Search for the cell housing the specified text and yield its (x, y) center coordinate. 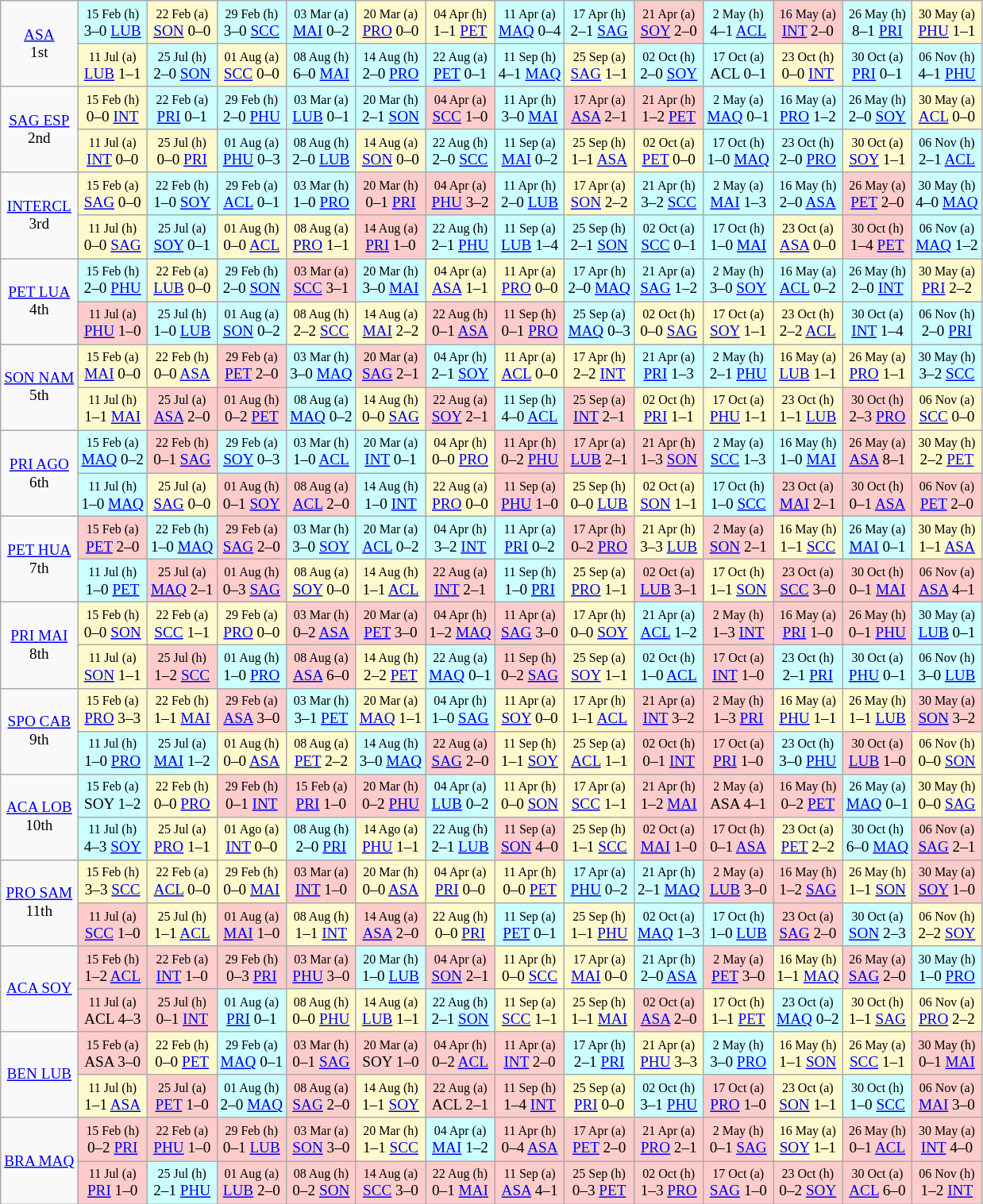
11 Apr (h) 0–0 PET (530, 881)
03 Mar (h) 0–1 SAG (322, 1053)
SAG ESP 2nd (40, 129)
25 Sep (a)ACL 1–1 (599, 752)
29 Feb (h) 0–3 PRI (252, 967)
21 Apr (h) 2–1 MAQ (669, 881)
02 Oct (a)LUB 3–1 (669, 580)
SON NAM 5th (40, 387)
11 Sep (a)LUB 1–4 (530, 237)
22 Feb (h) 1–1 MAI (182, 710)
30 May (h) 1–1 ASA (947, 537)
30 Oct (a)SON 2–3 (877, 925)
PRO SAM 11th (40, 902)
06 Nov (h) 3–0 LUB (947, 667)
30 Oct (a)LUB 1–0 (877, 752)
22 Feb (h) 0–0 ASA (182, 366)
29 Feb (a)MAQ 0–1 (252, 1053)
25 Sep (a)PRO 1–1 (599, 580)
11 Sep (h) 4–0 ACL (530, 409)
02 Oct (a)SCC 0–1 (669, 237)
15 Feb (a)MAQ 0–2 (113, 452)
11 Jul (a)SCC 1–0 (113, 925)
15 Feb (a)PRI 1–0 (322, 795)
20 Mar (a)ACL 0–2 (391, 537)
16 May (h) 1–2 SAG (808, 881)
04 Apr (h) 0–2 ACL (461, 1053)
11 Sep (a)SCC 1–1 (530, 1010)
06 Nov (a)PET 2–0 (947, 494)
17 Apr (a)PHU 0–2 (599, 881)
23 Oct (a)MAQ 0–2 (808, 1010)
17 Apr (a)LUB 2–1 (599, 452)
04 Apr (a)MAI 1–2 (461, 1139)
30 May (a)SON 3–2 (947, 710)
30 Oct (a)PRI 0–1 (877, 65)
11 Apr (a)SOY 0–0 (530, 710)
22 Feb (h) 1–0 SOY (182, 194)
21 Apr (h) 2–0 ASA (669, 967)
14 Aug (h) 0–0 SAG (391, 409)
30 May (a)PHU 1–1 (947, 22)
25 Jul (h) 0–0 PRI (182, 151)
08 Aug (h) 2–2 SCC (322, 323)
29 Feb (h) 2–0 SON (252, 279)
21 Apr (h) 3–2 SCC (669, 194)
30 Oct (h) 1–0 SCC (877, 1096)
15 Feb (a)SAG 0–0 (113, 194)
2 May (a)MAI 1–3 (738, 194)
22 Aug (a)SOY 2–1 (461, 409)
21 Apr (a)PHU 3–3 (669, 1053)
23 Oct (h) 1–1 LUB (808, 409)
22 Feb (a)PHU 1–0 (182, 1139)
29 Feb (h) 0–1 LUB (252, 1139)
02 Oct (h) 1–3 PRO (669, 1182)
26 May (a)SAG 2–0 (877, 967)
PRI AGO 6th (40, 473)
02 Oct (h) 0–0 SAG (669, 323)
16 May (a)LUB 1–1 (808, 366)
16 May (a)INT 2–0 (808, 22)
26 May (a)ASA 8–1 (877, 452)
08 Aug (h) 2–0 LUB (322, 151)
22 Aug (a)MAQ 0–1 (461, 667)
21 Apr (h) 1–3 SON (669, 452)
22 Aug (a)SAG 2–0 (461, 752)
02 Oct (h)PRI 1–1 (669, 409)
23 Oct (a)MAI 2–1 (808, 494)
21 Apr (a)PRO 2–1 (669, 1139)
08 Aug (a)MAQ 0–2 (322, 409)
22 Aug (h) 2–1 SON (461, 1010)
17 Oct (h) 1–0 MAQ (738, 151)
08 Aug (a)ASA 6–0 (322, 667)
06 Nov (a)SAG 2–1 (947, 838)
25 Jul (a)MAI 1–2 (182, 752)
30 Oct (a)SOY 1–1 (877, 151)
26 May (h) 1–1 SON (877, 881)
29 Feb (a)PET 2–0 (252, 366)
26 May (a)PET 2–0 (877, 194)
21 Apr (h)1–2 MAI (669, 795)
23 Oct (h) 2–0 PRO (808, 151)
11 Apr (h) 0–2 PHU (530, 452)
2 May (h) 3–0 PRO (738, 1053)
23 Oct (a)ASA 0–0 (808, 237)
16 May (h)0–2 PET (808, 795)
11 Sep (a)PET 0–1 (530, 925)
22 Feb (a)SON 0–0 (182, 22)
01 Aug (h) 1–0 PRO (252, 667)
16 May (h) 1–1 SON (808, 1053)
30 May (h) 1–0 PRO (947, 967)
16 May (a)PRI 1–0 (808, 624)
02 Oct (a)SON 1–1 (669, 494)
22 Aug (h) 0–1 ASA (461, 323)
15 Feb (h) 0–0 INT (113, 108)
30 Oct (h) 1–1 SAG (877, 1010)
22 Feb (h) 0–1 SAG (182, 452)
20 Mar (a)PRO 0–0 (391, 22)
26 May (h) 8–1 PRI (877, 22)
16 May (a)PHU 1–1 (808, 710)
15 Feb (h) 3–3 SCC (113, 881)
14 Ago (a)PHU 1–1 (391, 838)
01 Ago (a)INT 0–0 (252, 838)
21 Apr (a)SAG 1–2 (669, 279)
17 Oct (a)INT 1–0 (738, 667)
30 May (a)PRI 2–2 (947, 279)
30 May (h) 4–0 MAQ (947, 194)
15 Feb (a)ASA 3–0 (113, 1053)
30 May (a)INT 4–0 (947, 1139)
04 Apr (h) 0–0 PRO (461, 452)
25 Sep (a)SAG 1–1 (599, 65)
11 Apr (a)PRI 0–2 (530, 537)
17 Oct (h)0–1 ASA (738, 838)
2 May (a)PET 3–0 (738, 967)
22 Aug (h) 0–0 PRI (461, 925)
14 Aug (a)LUB 1–1 (391, 1010)
23 Oct (h) 2–1 PRI (808, 667)
11 Jul (h) 1–1 ASA (113, 1096)
17 Apr (h) 2–1 SAG (599, 22)
17 Apr (h) 2–2 INT (599, 366)
11 Sep (a)ASA 4–1 (530, 1182)
08 Aug (h)2–0 PRI (322, 838)
25 Jul (a)MAQ 2–1 (182, 580)
30 May (a)SOY 1–0 (947, 881)
04 Apr (a)SON 2–1 (461, 967)
15 Feb (h) 2–0 PHU (113, 279)
11 Jul (a)LUB 1–1 (113, 65)
03 Mar (a)INT 1–0 (322, 881)
25 Jul (a)PET 1–0 (182, 1096)
11 Jul (a)PRI 1–0 (113, 1182)
17 Apr (h) 0–2 PRO (599, 537)
20 Mar (a)PET 3–0 (391, 624)
25 Jul (h) 1–2 SCC (182, 667)
02 Oct (h) 3–1 PHU (669, 1096)
08 Aug (h) 1–1 INT (322, 925)
17 Apr (a)SCC 1–1 (599, 795)
20 Mar (a)INT 0–1 (391, 452)
26 May (a)MAI 0–1 (877, 537)
11 Sep (a)PHU 1–0 (530, 494)
11 Apr (h) 3–0 MAI (530, 108)
14 Aug (h) 1–0 INT (391, 494)
03 Mar (a)PHU 3–0 (322, 967)
20 Mar (h) 1–1 SCC (391, 1139)
01 Aug (a)SCC 0–0 (252, 65)
03 Mar (h) 3–1 PET (322, 710)
01 Aug (a)LUB 2–0 (252, 1182)
26 May (a)PRO 1–1 (877, 366)
04 Apr (h) 1–2 MAQ (461, 624)
17 Oct (h) 1–1 PET (738, 1010)
17 Oct (h) 1–0 LUB (738, 925)
01 Aug (h) 0–3 SAG (252, 580)
17 Apr (h) 0–0 SOY (599, 624)
02 Oct (h) 0–1 INT (669, 752)
02 Oct (a)MAQ 1–3 (669, 925)
25 Sep (a)PRI 0–0 (599, 1096)
08 Aug (h) 6–0 MAI (322, 65)
22 Feb (h)0–0 PRO (182, 795)
20 Mar (h) 0–1 PRI (391, 194)
2 May (a)MAQ 0–1 (738, 108)
25 Sep (h) 1–1 PHU (599, 925)
03 Mar (h) 1–0 PRO (322, 194)
15 Feb (a)SOY 1–2 (113, 795)
02 Oct (a)MAI 1–0 (669, 838)
22 Feb (a)LUB 0–0 (182, 279)
23 Oct (h) 0–2 SOY (808, 1182)
ACA LOB 10th (40, 817)
2 May (a)SCC 1–3 (738, 452)
06 Nov (h) 2–2 SOY (947, 925)
08 Aug (a)ACL 2–0 (322, 494)
29 Feb (h) 2–0 PHU (252, 108)
26 May (a)SCC 1–1 (877, 1053)
29 Feb (a)PRO 0–0 (252, 624)
11 Apr (a)INT 2–0 (530, 1053)
22 Aug (h) 2–0 SCC (461, 151)
03 Mar (h) 3–0 MAQ (322, 366)
14 Aug (a)ASA 2–0 (391, 925)
08 Aug (a)SOY 0–0 (322, 580)
25 Jul (a)SAG 0–0 (182, 494)
16 May (h) 1–1 MAQ (808, 967)
17 Apr (a)ASA 2–1 (599, 108)
11 Sep (a)MAI 0–2 (530, 151)
15 Feb (a)PRO 3–3 (113, 710)
17 Oct (h) 1–1 SON (738, 580)
17 Apr (h) 1–1 ACL (599, 710)
11 Apr (a)PRO 0–0 (530, 279)
17 Apr (h) 2–1 PRI (599, 1053)
20 Mar (a)SOY 1–0 (391, 1053)
SPO CAB 9th (40, 731)
08 Aug (h) 0–2 SON (322, 1182)
PET HUA 7th (40, 559)
04 Apr (a)SCC 1–0 (461, 108)
17 Oct (a)SAG 1–0 (738, 1182)
11 Apr (h)0–0 SON (530, 795)
20 Mar (a)SAG 2–1 (391, 366)
2 May (h) 0–1 SAG (738, 1139)
PRI MAI 8th (40, 645)
16 May (a)SOY 1–1 (808, 1139)
30 Oct (h) 0–1 ASA (877, 494)
11 Apr (a)MAQ 0–4 (530, 22)
11 Jul (h) 1–0 MAQ (113, 494)
03 Mar (h) 0–2 ASA (322, 624)
23 Oct (a)PET 2–2 (808, 838)
23 Oct (a)SON 1–1 (808, 1096)
22 Aug (a)INT 2–1 (461, 580)
15 Feb (h) 0–2 PRI (113, 1139)
30 Oct (h) 0–1 MAI (877, 580)
29 Feb (a)SOY 0–3 (252, 452)
BEN LUB (40, 1075)
30 Oct (a)PHU 0–1 (877, 667)
2 May (a)ASA 4–1 (738, 795)
ASA 1st (40, 44)
14 Aug (a)PRI 1–0 (391, 237)
17 Oct (a)PRO 1–0 (738, 1096)
04 Apr (h) 2–1 SOY (461, 366)
29 Feb (a)ACL 0–1 (252, 194)
02 Oct (h) 1–0 ACL (669, 667)
22 Aug (h)2–1 LUB (461, 838)
22 Feb (a)INT 1–0 (182, 967)
21 Apr (a)SOY 2–0 (669, 22)
22 Aug (a)PET 0–1 (461, 65)
11 Sep (h) 1–0 PRI (530, 580)
30 Oct (a)INT 1–4 (877, 323)
04 Apr (h) 3–2 INT (461, 537)
17 Oct (h) 1–0 SCC (738, 494)
21 Apr (a)ACL 1–2 (669, 624)
03 Mar (a)MAI 0–2 (322, 22)
06 Nov (a)SCC 0–0 (947, 409)
30 May (a)ACL 0–0 (947, 108)
15 Feb (h) 3–0 LUB (113, 22)
26 May (h) 0–1 PHU (877, 624)
22 Feb (a)SCC 1–1 (182, 624)
26 May (a)MAQ 0–1 (877, 795)
03 Mar (a)LUB 0–1 (322, 108)
20 Mar (h)0–2 PHU (391, 795)
23 Oct (a)SAG 2–0 (808, 925)
30 Oct (h)6–0 MAQ (877, 838)
20 Mar (h) 3–0 MAI (391, 279)
2 May (a)LUB 3–0 (738, 881)
17 Apr (h) 2–0 MAQ (599, 279)
26 May (h) 2–0 SOY (877, 108)
21 Apr (a)INT 3–2 (669, 710)
PET LUA 4th (40, 301)
08 Aug (a)PET 2–2 (322, 752)
25 Sep (a)MAQ 0–3 (599, 323)
02 Oct (h) 2–0 SOY (669, 65)
29 Feb (h) 0–0 MAI (252, 881)
11 Jul (a)SON 1–1 (113, 667)
14 Aug (a)SON 0–0 (391, 151)
22 Feb (a)PRI 0–1 (182, 108)
23 Oct (a)SCC 3–0 (808, 580)
04 Apr (h) 1–1 PET (461, 22)
01 Aug (a)MAI 1–0 (252, 925)
15 Feb (h) 1–2 ACL (113, 967)
11 Jul (h) 0–0 SAG (113, 237)
17 Apr (a)SON 2–2 (599, 194)
22 Aug (a)ACL 2–1 (461, 1096)
30 Oct (h) 2–3 PRO (877, 409)
25 Sep (a)SOY 1–1 (599, 667)
11 Jul (a)ACL 4–3 (113, 1010)
30 May (h) 0–1 MAI (947, 1053)
11 Jul (h)4–3 SOY (113, 838)
01 Aug (a)SON 0–2 (252, 323)
16 May (h) 1–1 SCC (808, 537)
26 May (h) 2–0 INT (877, 279)
11 Sep (h) 1–4 INT (530, 1096)
11 Sep (h) 0–1 PRO (530, 323)
ACA SOY (40, 989)
16 May (h) 1–0 MAI (808, 452)
23 Oct (h) 2–2 ACL (808, 323)
30 Oct (h) 1–4 PET (877, 237)
21 Apr (h) 1–2 PET (669, 108)
25 Jul (h) 2–1 PHU (182, 1182)
11 Sep (h) 1–1 SOY (530, 752)
17 Oct (a)PHU 1–1 (738, 409)
16 May (a)ACL 0–2 (808, 279)
25 Sep (h) 0–0 LUB (599, 494)
01 Aug (h) 0–1 SOY (252, 494)
11 Jul (a)INT 0–0 (113, 151)
29 Feb (h)0–1 INT (252, 795)
25 Sep (h) 0–3 PET (599, 1182)
02 Oct (a)ASA 2–0 (669, 1010)
15 Feb (a)PET 2–0 (113, 537)
25 Jul (h) 2–0 SON (182, 65)
25 Sep (a)INT 2–1 (599, 409)
17 Oct (a)ACL 0–1 (738, 65)
01 Aug (a)PRI 0–1 (252, 1010)
25 Jul (a)SOY 0–1 (182, 237)
22 Aug (h) 2–1 PHU (461, 237)
25 Jul (h) 1–1 ACL (182, 925)
11 Jul (h) 1–1 MAI (113, 409)
03 Mar (a)SON 3–0 (322, 1139)
02 Oct (a)PET 0–0 (669, 151)
14 Aug (a)MAI 2–2 (391, 323)
01 Aug (h) 0–0 ASA (252, 752)
25 Jul (h) 0–1 INT (182, 1010)
22 Feb (h) 0–0 PET (182, 1053)
30 May (a)LUB 0–1 (947, 624)
04 Apr (h) 1–0 SAG (461, 710)
20 Mar (h) 1–0 LUB (391, 967)
14 Aug (h) 2–0 PRO (391, 65)
06 Nov (a)PRO 2–2 (947, 1010)
11 Jul (h) 1–0 PRO (113, 752)
INTERCL 3rd (40, 215)
29 Feb (a)ASA 3–0 (252, 710)
06 Nov (h) 4–1 PHU (947, 65)
26 May (h) 0–1 ACL (877, 1139)
25 Sep (h)1–1 SCC (599, 838)
06 Nov (a)MAI 3–0 (947, 1096)
08 Aug (a)SAG 2–0 (322, 1096)
06 Nov (h) 1–2 INT (947, 1182)
22 Aug (h) 0–1 MAI (461, 1182)
2 May (h) 3–0 SOY (738, 279)
04 Apr (a)PHU 3–2 (461, 194)
11 Sep (h) 4–1 MAQ (530, 65)
01 Aug (a)PHU 0–3 (252, 151)
2 May (h) 2–1 PHU (738, 366)
03 Mar (h) 1–0 ACL (322, 452)
15 Feb (h) 0–0 SON (113, 624)
21 Apr (a)PRI 1–3 (669, 366)
17 Apr (a)MAI 0–0 (599, 967)
11 Jul (a)PHU 1–0 (113, 323)
23 Oct (h) 3–0 PHU (808, 752)
11 Jul (h) 1–0 PET (113, 580)
14 Aug (h) 1–1 SOY (391, 1096)
16 May (h) 2–0 ASA (808, 194)
17 Oct (a)PRI 1–0 (738, 752)
11 Sep (a)SON 4–0 (530, 838)
2 May (h) 1–3 INT (738, 624)
11 Apr (h) 2–0 LUB (530, 194)
30 May (h) 3–2 SCC (947, 366)
06 Nov (h) 2–0 PRI (947, 323)
01 Aug (h) 0–2 PET (252, 409)
11 Apr (a)ACL 0–0 (530, 366)
06 Nov (h) 2–1 ACL (947, 151)
14 Aug (h) 1–1 ACL (391, 580)
22 Feb (h) 1–0 MAQ (182, 537)
04 Apr (a)ASA 1–1 (461, 279)
06 Nov (a)MAQ 1–2 (947, 237)
2 May (a)SON 2–1 (738, 537)
08 Aug (h) 0–0 PHU (322, 1010)
22 Aug (a)PRO 0–0 (461, 494)
30 May (h) 2–2 PET (947, 452)
25 Sep (h) 1–1 ASA (599, 151)
14 Aug (a)SCC 3–0 (391, 1182)
17 Oct (h) 1–0 MAI (738, 237)
11 Apr (h) 0–4 ASA (530, 1139)
11 Apr (a)SAG 3–0 (530, 624)
20 Mar (h) 0–0 ASA (391, 881)
04 Apr (a)PRI 0–0 (461, 881)
08 Aug (a)PRO 1–1 (322, 237)
03 Mar (a)SCC 3–1 (322, 279)
20 Mar (h) 2–1 SON (391, 108)
14 Aug (h) 2–2 PET (391, 667)
16 May (a)PRO 1–2 (808, 108)
17 Apr (a)PET 2–0 (599, 1139)
22 Feb (a)ACL 0–0 (182, 881)
06 Nov (a)ASA 4–1 (947, 580)
25 Jul (h) 1–0 LUB (182, 323)
29 Feb (h) 3–0 SCC (252, 22)
04 Apr (a)LUB 0–2 (461, 795)
30 Oct (a)ACL 6–0 (877, 1182)
25 Jul (a)PRO 1–1 (182, 838)
25 Jul (a)ASA 2–0 (182, 409)
11 Sep (h) 0–2 SAG (530, 667)
BRA MAQ (40, 1160)
29 Feb (a)SAG 2–0 (252, 537)
21 Apr (h) 3–3 LUB (669, 537)
26 May (h) 1–1 LUB (877, 710)
25 Sep (h) 2–1 SON (599, 237)
03 Mar (h) 3–0 SOY (322, 537)
01 Aug (h) 2–0 MAQ (252, 1096)
06 Nov (h) 0–0 SON (947, 752)
30 May (h)0–0 SAG (947, 795)
15 Feb (a)MAI 0–0 (113, 366)
11 Apr (h) 0–0 SCC (530, 967)
14 Aug (h) 3–0 MAQ (391, 752)
23 Oct (h) 0–0 INT (808, 65)
25 Sep (h) 1–1 MAI (599, 1010)
20 Mar (a)MAQ 1–1 (391, 710)
2 May (h) 4–1 ACL (738, 22)
17 Oct (a)SOY 1–1 (738, 323)
2 May (h) 1–3 PRI (738, 710)
01 Aug (h) 0–0 ACL (252, 237)
